Return (x, y) of the center of cell containing provided text 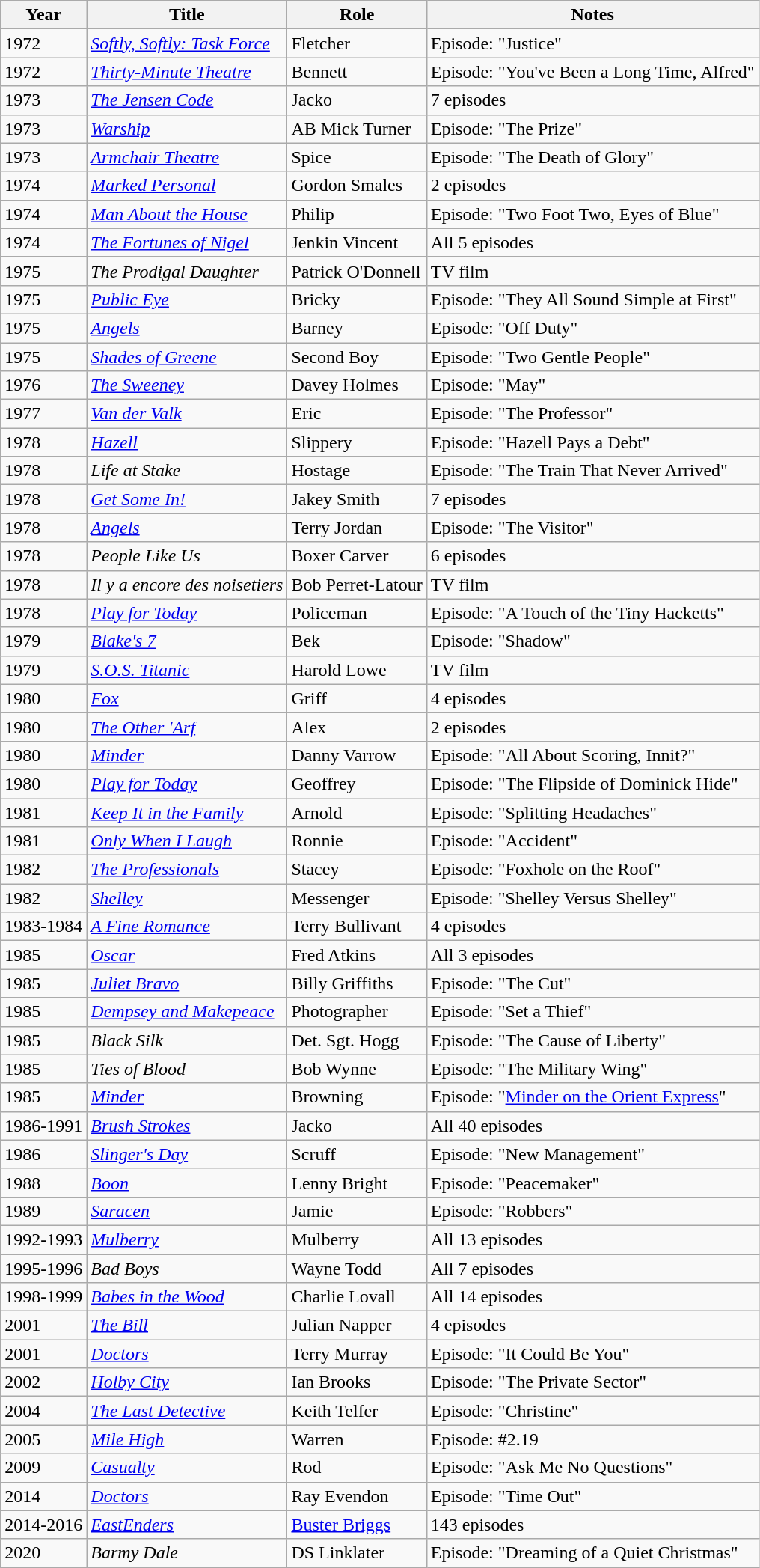
1977 (43, 414)
Episode: "The Visitor" (592, 528)
1983-1984 (43, 927)
Second Boy (357, 357)
Episode: "The Prize" (592, 129)
The Prodigal Daughter (187, 271)
S.O.S. Titanic (187, 670)
Episode: "Accident" (592, 841)
Griff (357, 698)
People Like Us (187, 556)
Terry Jordan (357, 528)
Jenkin Vincent (357, 242)
All 14 episodes (592, 1297)
Dempsey and Makepeace (187, 1012)
Terry Bullivant (357, 927)
1988 (43, 1183)
Julian Napper (357, 1326)
Episode: "It Could Be You" (592, 1354)
Softly, Softly: Task Force (187, 43)
Episode: "The Train That Never Arrived" (592, 471)
All 7 episodes (592, 1269)
143 episodes (592, 1525)
6 episodes (592, 556)
Armchair Theatre (187, 157)
A Fine Romance (187, 927)
Billy Griffiths (357, 983)
Rod (357, 1468)
Bob Perret-Latour (357, 585)
Boxer Carver (357, 556)
Charlie Lovall (357, 1297)
Photographer (357, 1012)
The Bill (187, 1326)
Ray Evendon (357, 1496)
Arnold (357, 812)
Episode: "A Touch of the Tiny Hacketts" (592, 613)
Episode: "The Cut" (592, 983)
Episode: "May" (592, 385)
Black Silk (187, 1040)
Episode: "Minder on the Orient Express" (592, 1097)
2014 (43, 1496)
Casualty (187, 1468)
Episode: "You've Been a Long Time, Alfred" (592, 72)
Holby City (187, 1382)
Wayne Todd (357, 1269)
Life at Stake (187, 471)
The Fortunes of Nigel (187, 242)
Philip (357, 214)
Fletcher (357, 43)
1998-1999 (43, 1297)
Episode: "Off Duty" (592, 328)
Episode: "Christine" (592, 1411)
Jamie (357, 1211)
Danny Varrow (357, 755)
The Jensen Code (187, 100)
Geoffrey (357, 784)
Boon (187, 1183)
Bob Wynne (357, 1069)
Episode: "The Cause of Liberty" (592, 1040)
Episode: "Set a Thief" (592, 1012)
1986-1991 (43, 1126)
AB Mick Turner (357, 129)
Shelley (187, 898)
Episode: "Two Foot Two, Eyes of Blue" (592, 214)
Bricky (357, 299)
2009 (43, 1468)
Shades of Greene (187, 357)
Bennett (357, 72)
Episode: "Justice" (592, 43)
Bad Boys (187, 1269)
Scruff (357, 1154)
Episode: "The Military Wing" (592, 1069)
Jakey Smith (357, 499)
Ronnie (357, 841)
Episode: "Time Out" (592, 1496)
Alex (357, 727)
All 13 episodes (592, 1239)
Van der Valk (187, 414)
EastEnders (187, 1525)
Fred Atkins (357, 955)
Stacey (357, 870)
Get Some In! (187, 499)
Fox (187, 698)
Episode: "Foxhole on the Roof" (592, 870)
Public Eye (187, 299)
1976 (43, 385)
Man About the House (187, 214)
1989 (43, 1211)
Il y a encore des noisetiers (187, 585)
Thirty-Minute Theatre (187, 72)
The Sweeney (187, 385)
Episode: "Peacemaker" (592, 1183)
Year (43, 15)
Juliet Bravo (187, 983)
Episode: "Dreaming of a Quiet Christmas" (592, 1553)
Terry Murray (357, 1354)
1995-1996 (43, 1269)
Brush Strokes (187, 1126)
Role (357, 15)
Hostage (357, 471)
Episode: "The Professor" (592, 414)
Hazell (187, 442)
Episode: "Two Gentle People" (592, 357)
Messenger (357, 898)
The Last Detective (187, 1411)
Warship (187, 129)
Barmy Dale (187, 1553)
1992-1993 (43, 1239)
Episode: "They All Sound Simple at First" (592, 299)
Barney (357, 328)
Oscar (187, 955)
1986 (43, 1154)
Gordon Smales (357, 186)
Ian Brooks (357, 1382)
Browning (357, 1097)
Episode: "Ask Me No Questions" (592, 1468)
Episode: "All About Scoring, Innit?" (592, 755)
DS Linklater (357, 1553)
All 40 episodes (592, 1126)
All 3 episodes (592, 955)
Mile High (187, 1439)
Episode: "Shelley Versus Shelley" (592, 898)
Keith Telfer (357, 1411)
Buster Briggs (357, 1525)
Slinger's Day (187, 1154)
Bek (357, 641)
Title (187, 15)
2005 (43, 1439)
Ties of Blood (187, 1069)
Patrick O'Donnell (357, 271)
2002 (43, 1382)
All 5 episodes (592, 242)
Blake's 7 (187, 641)
Eric (357, 414)
Spice (357, 157)
Keep It in the Family (187, 812)
2020 (43, 1553)
Notes (592, 15)
Warren (357, 1439)
Policeman (357, 613)
Lenny Bright (357, 1183)
Marked Personal (187, 186)
Babes in the Wood (187, 1297)
Episode: "Shadow" (592, 641)
Only When I Laugh (187, 841)
The Other 'Arf (187, 727)
Davey Holmes (357, 385)
Episode: "The Private Sector" (592, 1382)
Det. Sgt. Hogg (357, 1040)
The Professionals (187, 870)
Harold Lowe (357, 670)
2014-2016 (43, 1525)
2004 (43, 1411)
Episode: "Splitting Headaches" (592, 812)
Episode: "Hazell Pays a Debt" (592, 442)
Episode: "New Management" (592, 1154)
Episode: #2.19 (592, 1439)
Episode: "The Death of Glory" (592, 157)
Saracen (187, 1211)
Slippery (357, 442)
Episode: "The Flipside of Dominick Hide" (592, 784)
Episode: "Robbers" (592, 1211)
